Identify which cell holds the provided text, then report its [x, y] central coordinate. 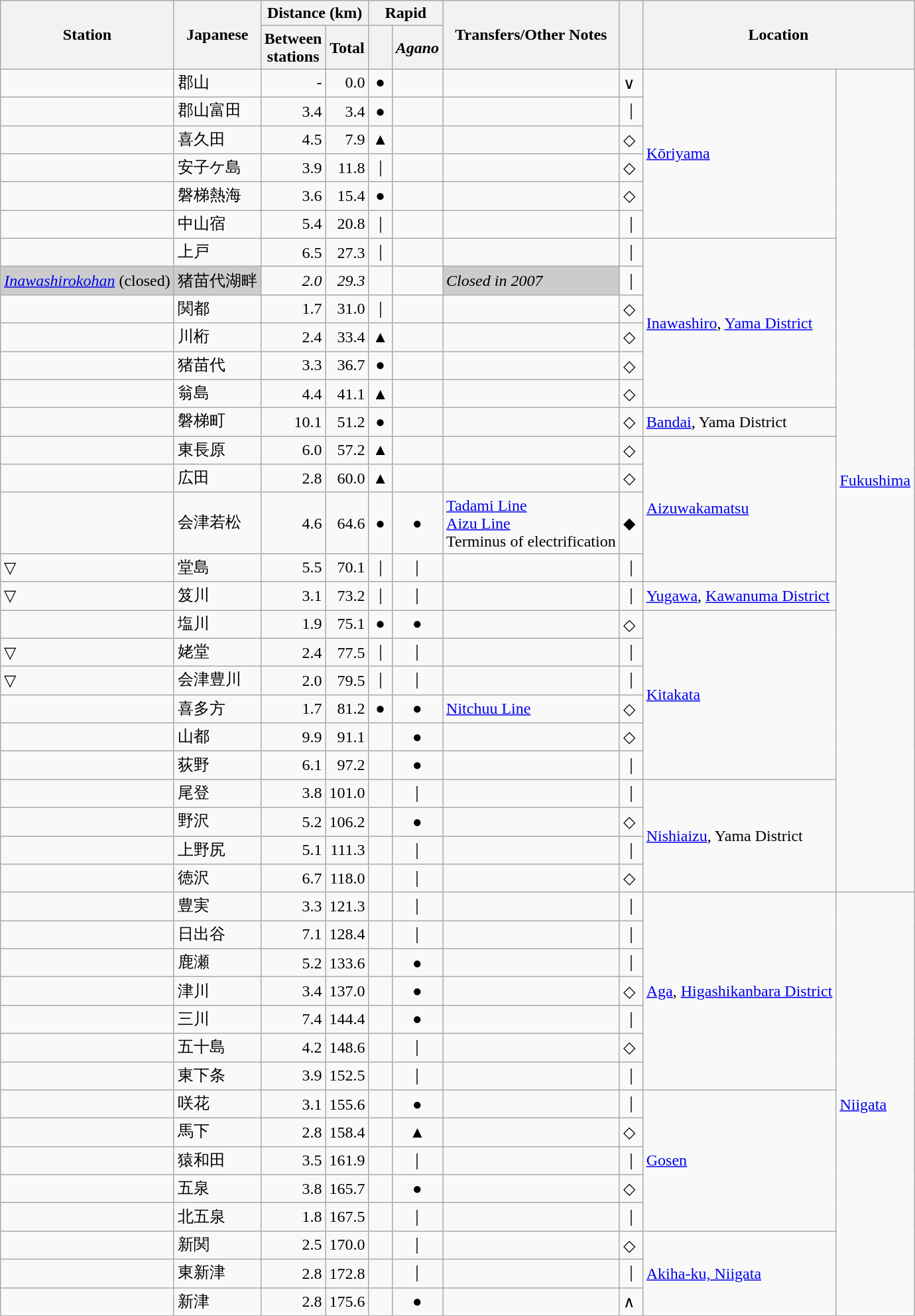
75.1 [347, 625]
106.2 [347, 821]
∧ [631, 1301]
6.5 [293, 252]
97.2 [347, 765]
五十島 [217, 1048]
5.1 [293, 850]
36.7 [347, 366]
Transfers/Other Notes [532, 34]
101.0 [347, 793]
Nitchuu Line [532, 708]
上野尻 [217, 850]
0.0 [347, 84]
Rapid [406, 13]
155.6 [347, 1104]
Inawashiro, Yama District [739, 322]
4.4 [293, 394]
磐梯町 [217, 422]
Japanese [217, 34]
笈川 [217, 596]
Kitakata [739, 695]
Distance (km) [314, 13]
4.6 [293, 523]
尾登 [217, 793]
五泉 [217, 1189]
郡山富田 [217, 111]
Niigata [875, 1104]
Nishiaizu, Yama District [739, 836]
4.2 [293, 1048]
2.5 [293, 1246]
豊実 [217, 906]
29.3 [347, 281]
73.2 [347, 596]
33.4 [347, 337]
Closed in 2007 [532, 281]
170.0 [347, 1246]
東長原 [217, 450]
7.4 [293, 1019]
10.1 [293, 422]
3.5 [293, 1161]
148.6 [347, 1048]
野沢 [217, 821]
Aizuwakamatsu [739, 509]
137.0 [347, 991]
Location [778, 34]
喜久田 [217, 139]
郡山 [217, 84]
鹿瀬 [217, 963]
中山宿 [217, 224]
111.3 [347, 850]
1.9 [293, 625]
15.4 [347, 196]
新津 [217, 1301]
158.4 [347, 1133]
5.4 [293, 224]
会津豊川 [217, 681]
Yugawa, Kawanuma District [739, 596]
∨ [631, 84]
Inawashirokohan (closed) [88, 281]
6.0 [293, 450]
121.3 [347, 906]
Betweenstations [293, 48]
161.9 [347, 1161]
167.5 [347, 1217]
Fukushima [875, 480]
Agano [417, 48]
27.3 [347, 252]
77.5 [347, 653]
11.8 [347, 168]
7.9 [347, 139]
1.8 [293, 1217]
Gosen [739, 1161]
79.5 [347, 681]
Aga, Higashikanbara District [739, 991]
猪苗代 [217, 366]
51.2 [347, 422]
磐梯熱海 [217, 196]
20.8 [347, 224]
128.4 [347, 935]
東下条 [217, 1076]
Akiha-ku, Niigata [739, 1274]
東新津 [217, 1274]
◆ [631, 523]
118.0 [347, 878]
咲花 [217, 1104]
Kōriyama [739, 154]
9.9 [293, 738]
新関 [217, 1246]
川桁 [217, 337]
安子ケ島 [217, 168]
翁島 [217, 394]
上戸 [217, 252]
31.0 [347, 309]
Station [88, 34]
6.1 [293, 765]
徳沢 [217, 878]
57.2 [347, 450]
6.7 [293, 878]
64.6 [347, 523]
山都 [217, 738]
広田 [217, 479]
- [293, 84]
津川 [217, 991]
172.8 [347, 1274]
日出谷 [217, 935]
81.2 [347, 708]
165.7 [347, 1189]
関都 [217, 309]
会津若松 [217, 523]
塩川 [217, 625]
152.5 [347, 1076]
猪苗代湖畔 [217, 281]
堂島 [217, 568]
144.4 [347, 1019]
Tadami LineAizu LineTerminus of electrification [532, 523]
133.6 [347, 963]
3.6 [293, 196]
7.1 [293, 935]
91.1 [347, 738]
馬下 [217, 1133]
41.1 [347, 394]
Bandai, Yama District [739, 422]
70.1 [347, 568]
175.6 [347, 1301]
三川 [217, 1019]
北五泉 [217, 1217]
喜多方 [217, 708]
4.5 [293, 139]
Total [347, 48]
60.0 [347, 479]
姥堂 [217, 653]
5.5 [293, 568]
猿和田 [217, 1161]
荻野 [217, 765]
